Extract the [x, y] coordinate from the center of the cell holding the provided text.  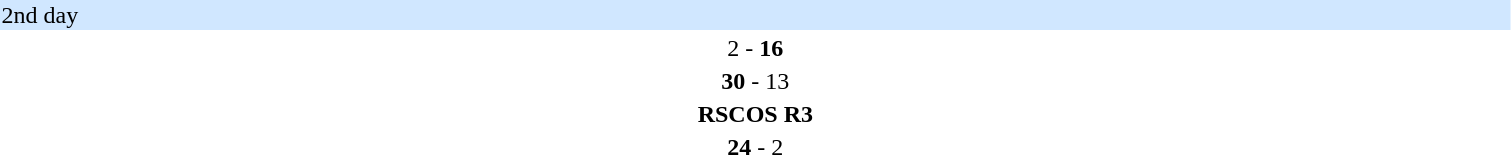
30 - 13 [756, 81]
2nd day [756, 15]
2 - 16 [756, 48]
RSCOS R3 [756, 114]
